Output the (X, Y) coordinate of the center of the cell containing the given text.  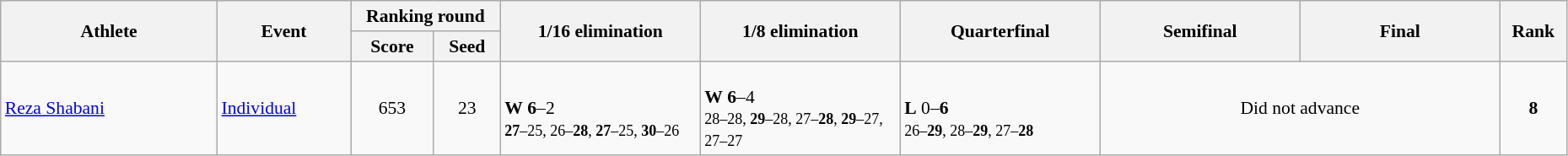
Event (284, 30)
Rank (1533, 30)
W 6–428–28, 29–28, 27–28, 29–27, 27–27 (800, 108)
Semifinal (1199, 30)
Quarterfinal (1000, 30)
Seed (467, 46)
1/16 elimination (601, 30)
1/8 elimination (800, 30)
Individual (284, 108)
L 0–626–29, 28–29, 27–28 (1000, 108)
Did not advance (1300, 108)
Athlete (110, 30)
23 (467, 108)
Score (393, 46)
Reza Shabani (110, 108)
Final (1400, 30)
Ranking round (426, 16)
W 6–227–25, 26–28, 27–25, 30–26 (601, 108)
8 (1533, 108)
653 (393, 108)
